Identify which cell holds the provided text, then report its [x, y] central coordinate. 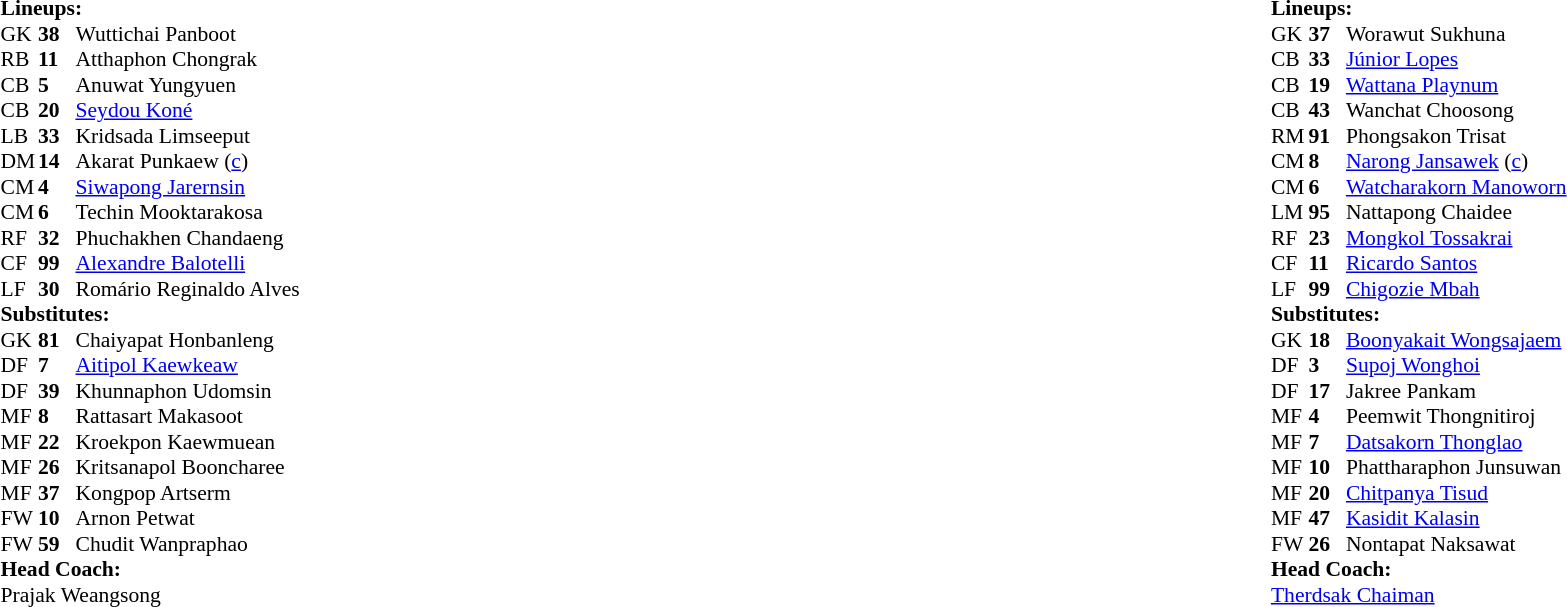
Wuttichai Panboot [188, 34]
Ricardo Santos [1456, 263]
Chitpanya Tisud [1456, 493]
81 [57, 340]
Seydou Koné [188, 111]
3 [1327, 365]
Kasidit Kalasin [1456, 519]
RM [1290, 136]
RB [19, 59]
Nontapat Naksawat [1456, 544]
5 [57, 85]
Jakree Pankam [1456, 391]
LB [19, 136]
Alexandre Balotelli [188, 263]
18 [1327, 340]
Rattasart Makasoot [188, 417]
Chudit Wanpraphao [188, 544]
Worawut Sukhuna [1456, 34]
Watcharakorn Manoworn [1456, 187]
Phongsakon Trisat [1456, 136]
Wanchat Choosong [1456, 111]
95 [1327, 213]
Datsakorn Thonglao [1456, 442]
Phuchakhen Chandaeng [188, 238]
Akarat Punkaew (c) [188, 161]
Kongpop Artserm [188, 493]
Aitipol Kaewkeaw [188, 365]
Kritsanapol Booncharee [188, 467]
Boonyakait Wongsajaem [1456, 340]
Wattana Playnum [1456, 85]
14 [57, 161]
Mongkol Tossakrai [1456, 238]
LM [1290, 213]
Kridsada Limseeput [188, 136]
Phattharaphon Junsuwan [1456, 467]
38 [57, 34]
39 [57, 391]
Chigozie Mbah [1456, 289]
Anuwat Yungyuen [188, 85]
91 [1327, 136]
Siwapong Jarernsin [188, 187]
Techin Mooktarakosa [188, 213]
17 [1327, 391]
Narong Jansawek (c) [1456, 161]
Nattapong Chaidee [1456, 213]
Kroekpon Kaewmuean [188, 442]
Chaiyapat Honbanleng [188, 340]
DM [19, 161]
Khunnaphon Udomsin [188, 391]
Romário Reginaldo Alves [188, 289]
47 [1327, 519]
Peemwit Thongnitiroj [1456, 417]
59 [57, 544]
Júnior Lopes [1456, 59]
23 [1327, 238]
30 [57, 289]
32 [57, 238]
Supoj Wonghoi [1456, 365]
Arnon Petwat [188, 519]
Atthaphon Chongrak [188, 59]
22 [57, 442]
19 [1327, 85]
43 [1327, 111]
